Locate the cell with the specified text and output its [X, Y] center coordinate. 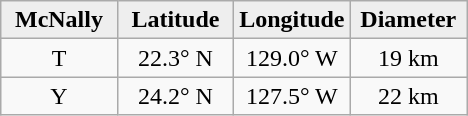
22.3° N [175, 58]
Longitude [292, 20]
Diameter [408, 20]
19 km [408, 58]
Y [59, 96]
127.5° W [292, 96]
McNally [59, 20]
22 km [408, 96]
129.0° W [292, 58]
24.2° N [175, 96]
T [59, 58]
Latitude [175, 20]
